Determine the [x, y] coordinate at the center of the cell enclosing the given text.  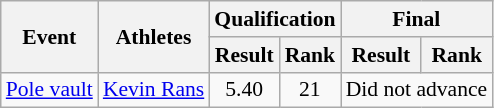
Did not advance [417, 90]
Pole vault [50, 90]
Event [50, 36]
Athletes [154, 36]
21 [310, 90]
Final [417, 19]
5.40 [244, 90]
Qualification [274, 19]
Kevin Rans [154, 90]
